Provide the (X, Y) coordinate of the cell's center where the given text is located.  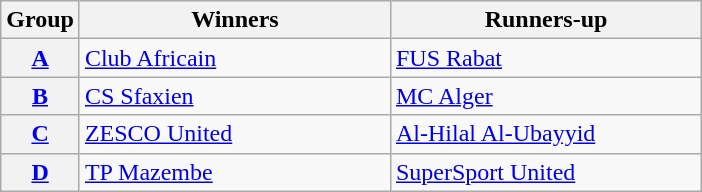
D (40, 172)
B (40, 96)
Club Africain (234, 58)
FUS Rabat (546, 58)
Al-Hilal Al-Ubayyid (546, 134)
A (40, 58)
SuperSport United (546, 172)
CS Sfaxien (234, 96)
TP Mazembe (234, 172)
Winners (234, 20)
ZESCO United (234, 134)
Group (40, 20)
Runners-up (546, 20)
MC Alger (546, 96)
C (40, 134)
